Extract the (X, Y) coordinate from the center of the cell holding the provided text.  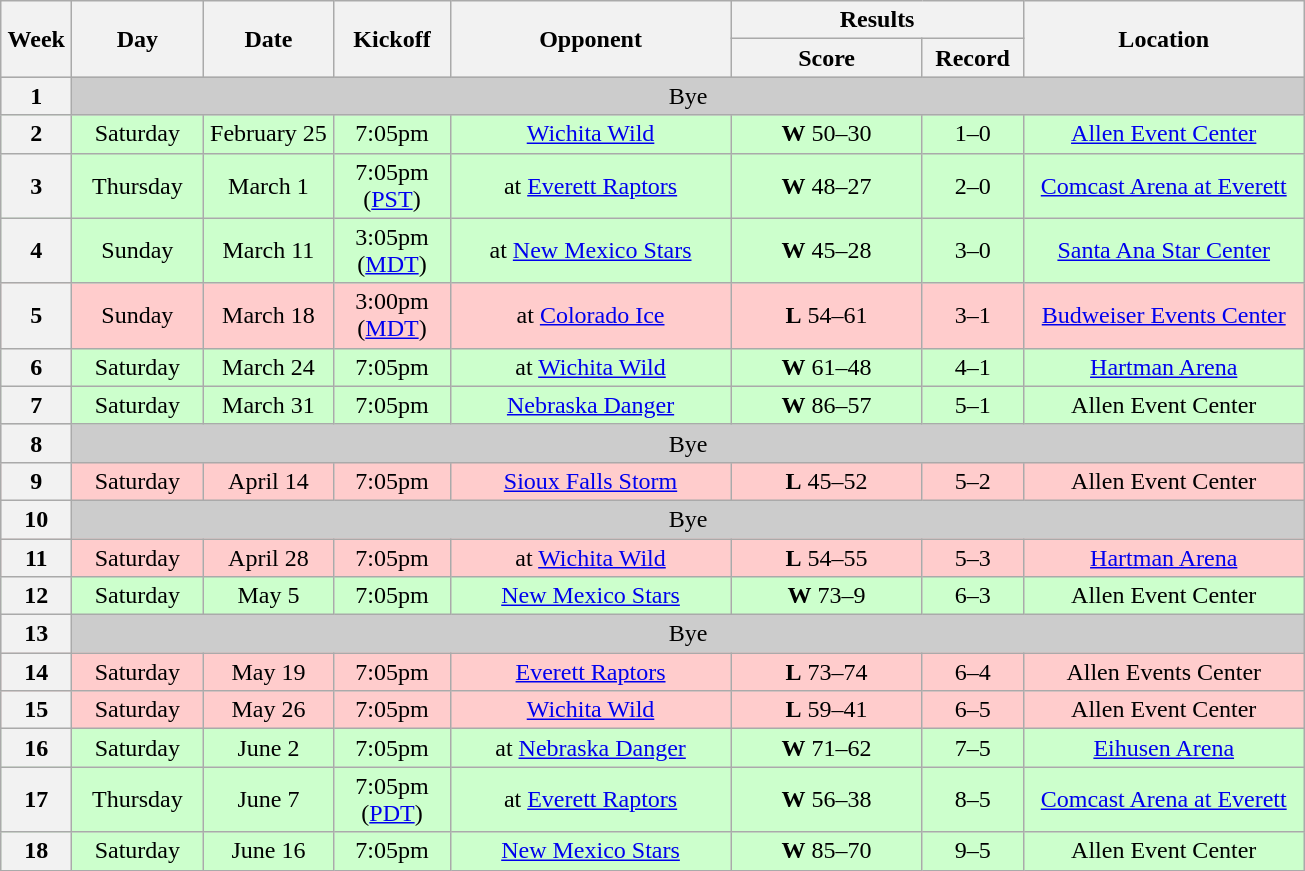
Record (972, 58)
10 (36, 519)
W 56–38 (826, 800)
3–1 (972, 316)
W 45–28 (826, 250)
3–0 (972, 250)
Allen Events Center (1164, 672)
3 (36, 186)
18 (36, 851)
Kickoff (392, 39)
March 18 (268, 316)
13 (36, 634)
Eihusen Arena (1164, 748)
7–5 (972, 748)
5–3 (972, 557)
June 2 (268, 748)
16 (36, 748)
W 86–57 (826, 405)
9 (36, 481)
6–3 (972, 596)
May 26 (268, 710)
Opponent (590, 39)
June 7 (268, 800)
W 50–30 (826, 134)
1 (36, 96)
6–5 (972, 710)
L 59–41 (826, 710)
W 71–62 (826, 748)
W 48–27 (826, 186)
May 5 (268, 596)
7:05pm (PDT) (392, 800)
6 (36, 367)
Location (1164, 39)
12 (36, 596)
5–2 (972, 481)
15 (36, 710)
April 28 (268, 557)
Date (268, 39)
March 31 (268, 405)
7:05pm (PST) (392, 186)
3:00pm (MDT) (392, 316)
1–0 (972, 134)
17 (36, 800)
4 (36, 250)
3:05pm (MDT) (392, 250)
7 (36, 405)
at Colorado Ice (590, 316)
April 14 (268, 481)
L 54–55 (826, 557)
4–1 (972, 367)
March 1 (268, 186)
5 (36, 316)
L 54–61 (826, 316)
Score (826, 58)
9–5 (972, 851)
L 45–52 (826, 481)
W 61–48 (826, 367)
8 (36, 443)
Week (36, 39)
March 11 (268, 250)
March 24 (268, 367)
at New Mexico Stars (590, 250)
8–5 (972, 800)
L 73–74 (826, 672)
6–4 (972, 672)
2 (36, 134)
5–1 (972, 405)
W 85–70 (826, 851)
May 19 (268, 672)
at Nebraska Danger (590, 748)
Santa Ana Star Center (1164, 250)
11 (36, 557)
February 25 (268, 134)
Nebraska Danger (590, 405)
W 73–9 (826, 596)
Results (877, 20)
Sioux Falls Storm (590, 481)
2–0 (972, 186)
June 16 (268, 851)
Budweiser Events Center (1164, 316)
14 (36, 672)
Day (138, 39)
Everett Raptors (590, 672)
